Capture the cell that displays the provided text and extract its (x, y) central coordinate. 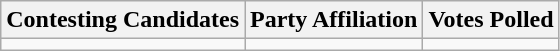
Party Affiliation (334, 20)
Contesting Candidates (123, 20)
Votes Polled (491, 20)
